Determine the (x, y) coordinate at the center of the cell enclosing the given text.  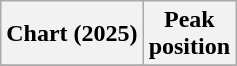
Peakposition (189, 34)
Chart (2025) (72, 34)
